Return [x, y] of the center of cell containing provided text 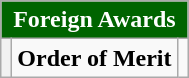
Foreign Awards [94, 20]
Order of Merit [94, 58]
